Output the (X, Y) coordinate of the center of the cell containing the given text.  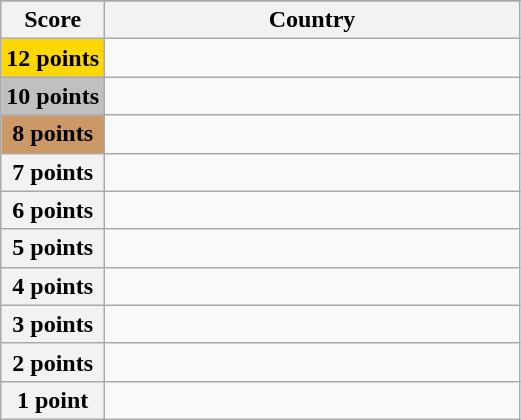
2 points (53, 362)
6 points (53, 210)
Country (312, 20)
7 points (53, 172)
8 points (53, 134)
4 points (53, 286)
Score (53, 20)
12 points (53, 58)
3 points (53, 324)
1 point (53, 400)
5 points (53, 248)
10 points (53, 96)
